Locate the cell with the specified text and output its [X, Y] center coordinate. 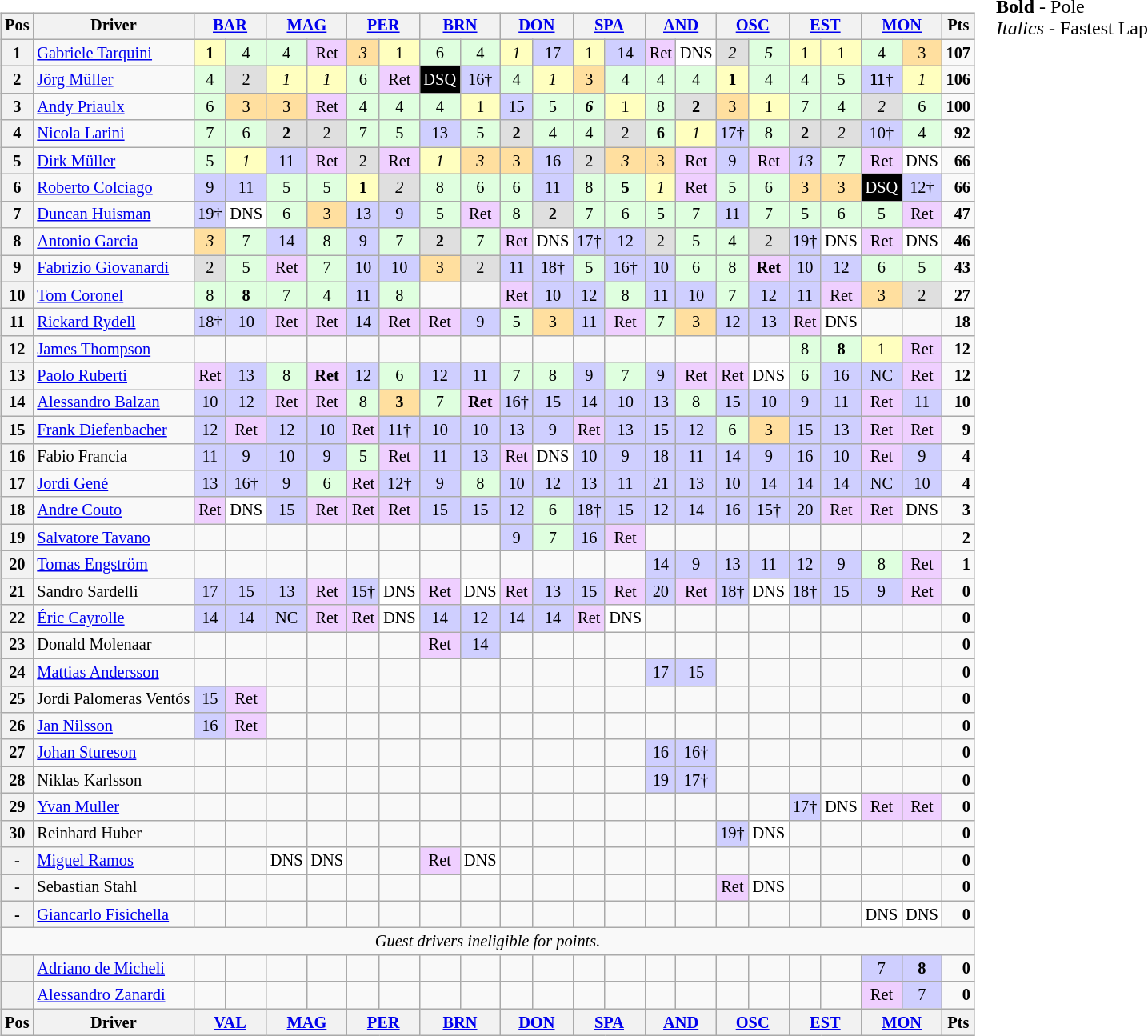
Mattias Andersson [114, 672]
Fabrizio Giovanardi [114, 269]
100 [958, 107]
Gabriele Tarquini [114, 53]
Salvatore Tavano [114, 538]
Jordi Gené [114, 484]
107 [958, 53]
92 [958, 134]
Jan Nilsson [114, 726]
24 [17, 672]
Paolo Ruberti [114, 376]
Giancarlo Fisichella [114, 914]
Éric Cayrolle [114, 618]
Donald Molenaar [114, 646]
26 [17, 726]
Jordi Palomeras Ventós [114, 699]
Nicola Larini [114, 134]
VAL [230, 1022]
29 [17, 807]
Reinhard Huber [114, 834]
Johan Stureson [114, 753]
Duncan Huisman [114, 214]
Fabio Francia [114, 457]
Antonio Garcia [114, 242]
Jörg Müller [114, 80]
Andre Couto [114, 510]
BAR [230, 26]
Niklas Karlsson [114, 780]
23 [17, 646]
Alessandro Zanardi [114, 995]
25 [17, 699]
Adriano de Micheli [114, 969]
Frank Diefenbacher [114, 430]
Tomas Engström [114, 565]
106 [958, 80]
Roberto Colciago [114, 188]
Andy Priaulx [114, 107]
Dirk Müller [114, 161]
30 [17, 834]
Sandro Sardelli [114, 591]
43 [958, 269]
James Thompson [114, 350]
47 [958, 214]
10† [882, 134]
46 [958, 242]
Rickard Rydell [114, 322]
Guest drivers ineligible for points. [488, 942]
Yvan Muller [114, 807]
22 [17, 618]
Tom Coronel [114, 295]
Sebastian Stahl [114, 888]
Miguel Ramos [114, 861]
28 [17, 780]
Alessandro Balzan [114, 403]
